Output the [x, y] coordinate of the center of the cell containing the given text.  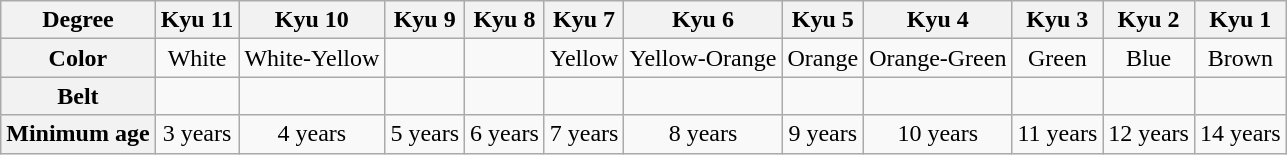
9 years [823, 134]
Orange [823, 58]
Kyu 9 [425, 20]
Kyu 4 [938, 20]
12 years [1149, 134]
Belt [78, 96]
Degree [78, 20]
Kyu 5 [823, 20]
7 years [584, 134]
Brown [1240, 58]
White-Yellow [312, 58]
5 years [425, 134]
Color [78, 58]
White [197, 58]
4 years [312, 134]
6 years [505, 134]
11 years [1058, 134]
Kyu 11 [197, 20]
Blue [1149, 58]
Kyu 2 [1149, 20]
Kyu 8 [505, 20]
14 years [1240, 134]
8 years [703, 134]
Yellow-Orange [703, 58]
Orange-Green [938, 58]
Yellow [584, 58]
Kyu 1 [1240, 20]
Kyu 10 [312, 20]
10 years [938, 134]
Kyu 7 [584, 20]
Kyu 6 [703, 20]
3 years [197, 134]
Green [1058, 58]
Minimum age [78, 134]
Kyu 3 [1058, 20]
